Output the (X, Y) coordinate of the center of the cell containing the given text.  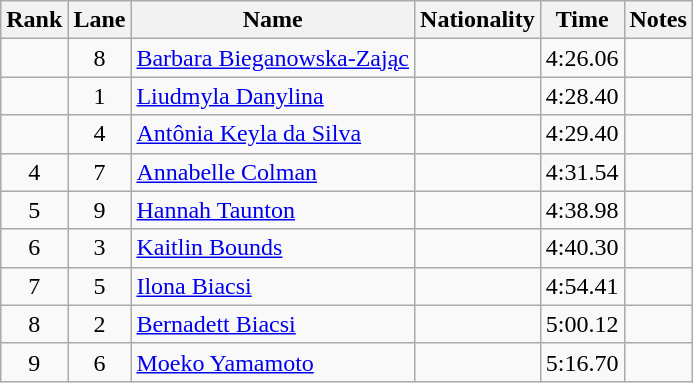
3 (100, 248)
Nationality (478, 20)
Lane (100, 20)
4:38.98 (582, 210)
Kaitlin Bounds (273, 248)
4:29.40 (582, 134)
Time (582, 20)
4:40.30 (582, 248)
4:28.40 (582, 96)
5:16.70 (582, 362)
Annabelle Colman (273, 172)
4:31.54 (582, 172)
Antônia Keyla da Silva (273, 134)
1 (100, 96)
5:00.12 (582, 324)
Moeko Yamamoto (273, 362)
Bernadett Biacsi (273, 324)
Ilona Biacsi (273, 286)
4:54.41 (582, 286)
4:26.06 (582, 58)
Hannah Taunton (273, 210)
2 (100, 324)
Liudmyla Danylina (273, 96)
Rank (34, 20)
Name (273, 20)
Notes (658, 20)
Barbara Bieganowska-Zając (273, 58)
